Locate the cell with the specified text and output its [X, Y] center coordinate. 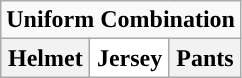
Uniform Combination [121, 20]
Pants [204, 58]
Jersey [130, 58]
Helmet [46, 58]
